Scan for the cell matching the given text and deliver its [x, y] coordinate at center. 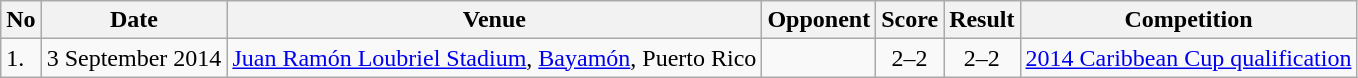
Opponent [819, 20]
Competition [1188, 20]
Juan Ramón Loubriel Stadium, Bayamón, Puerto Rico [494, 58]
3 September 2014 [134, 58]
Date [134, 20]
2014 Caribbean Cup qualification [1188, 58]
Result [982, 20]
1. [21, 58]
Venue [494, 20]
Score [910, 20]
No [21, 20]
